For the text-containing cell, return its midpoint in (X, Y) coordinate format. 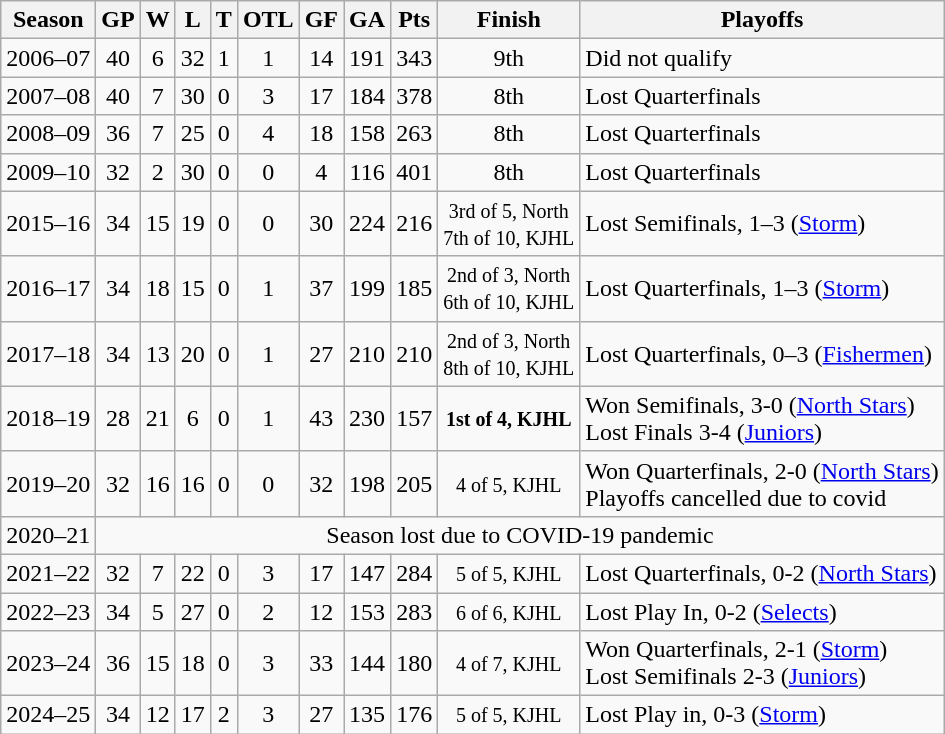
Won Quarterfinals, 2-1 (Storm)Lost Semifinals 2-3 (Juniors) (762, 664)
Season (48, 20)
283 (414, 611)
2023–24 (48, 664)
20 (192, 354)
19 (192, 224)
Lost Semifinals, 1–3 (Storm) (762, 224)
28 (118, 418)
199 (368, 288)
176 (414, 715)
2020–21 (48, 535)
Lost Play in, 0-3 (Storm) (762, 715)
144 (368, 664)
158 (368, 134)
2nd of 3, North8th of 10, KJHL (509, 354)
33 (321, 664)
L (192, 20)
9th (509, 58)
230 (368, 418)
184 (368, 96)
198 (368, 484)
21 (158, 418)
2019–20 (48, 484)
5 (158, 611)
Pts (414, 20)
W (158, 20)
Won Semifinals, 3-0 (North Stars)Lost Finals 3-4 (Juniors) (762, 418)
22 (192, 573)
191 (368, 58)
2016–17 (48, 288)
43 (321, 418)
GP (118, 20)
37 (321, 288)
Lost Quarterfinals, 0–3 (Fishermen) (762, 354)
GA (368, 20)
Did not qualify (762, 58)
157 (414, 418)
343 (414, 58)
2015–16 (48, 224)
2007–08 (48, 96)
OTL (268, 20)
14 (321, 58)
Lost Play In, 0-2 (Selects) (762, 611)
2017–18 (48, 354)
180 (414, 664)
13 (158, 354)
Season lost due to COVID-19 pandemic (520, 535)
6 of 6, KJHL (509, 611)
2024–25 (48, 715)
2008–09 (48, 134)
T (224, 20)
263 (414, 134)
2006–07 (48, 58)
4 of 7, KJHL (509, 664)
185 (414, 288)
135 (368, 715)
378 (414, 96)
116 (368, 172)
4 of 5, KJHL (509, 484)
2009–10 (48, 172)
2022–23 (48, 611)
153 (368, 611)
401 (414, 172)
224 (368, 224)
25 (192, 134)
3rd of 5, North7th of 10, KJHL (509, 224)
GF (321, 20)
147 (368, 573)
1st of 4, KJHL (509, 418)
Lost Quarterfinals, 1–3 (Storm) (762, 288)
2021–22 (48, 573)
216 (414, 224)
284 (414, 573)
Won Quarterfinals, 2-0 (North Stars)Playoffs cancelled due to covid (762, 484)
Playoffs (762, 20)
205 (414, 484)
Finish (509, 20)
Lost Quarterfinals, 0-2 (North Stars) (762, 573)
2018–19 (48, 418)
2nd of 3, North6th of 10, KJHL (509, 288)
